Return (X, Y) of the center of cell containing provided text 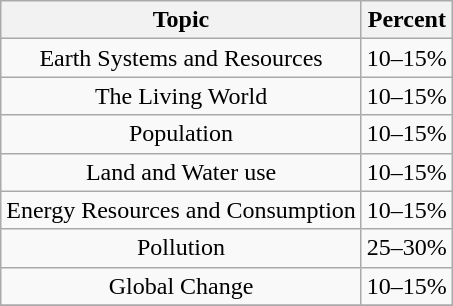
Earth Systems and Resources (182, 58)
Global Change (182, 286)
Energy Resources and Consumption (182, 210)
Land and Water use (182, 172)
The Living World (182, 96)
Percent (406, 20)
Pollution (182, 248)
25–30% (406, 248)
Population (182, 134)
Topic (182, 20)
